Return [X, Y] of the center of cell containing provided text 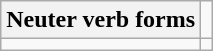
Neuter verb forms [101, 20]
